Determine the [X, Y] coordinate at the center of the cell enclosing the given text.  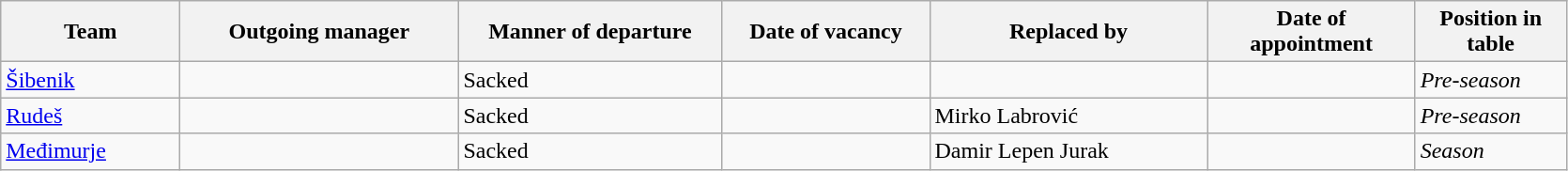
Damir Lepen Jurak [1068, 151]
Team [90, 32]
Međimurje [90, 151]
Replaced by [1068, 32]
Mirko Labrović [1068, 116]
Rudeš [90, 116]
Manner of departure [590, 32]
Position in table [1491, 32]
Šibenik [90, 80]
Outgoing manager [319, 32]
Date of vacancy [826, 32]
Date of appointment [1311, 32]
Season [1491, 151]
